Find where the given text appears and provide that cell's center as (x, y) coordinate. 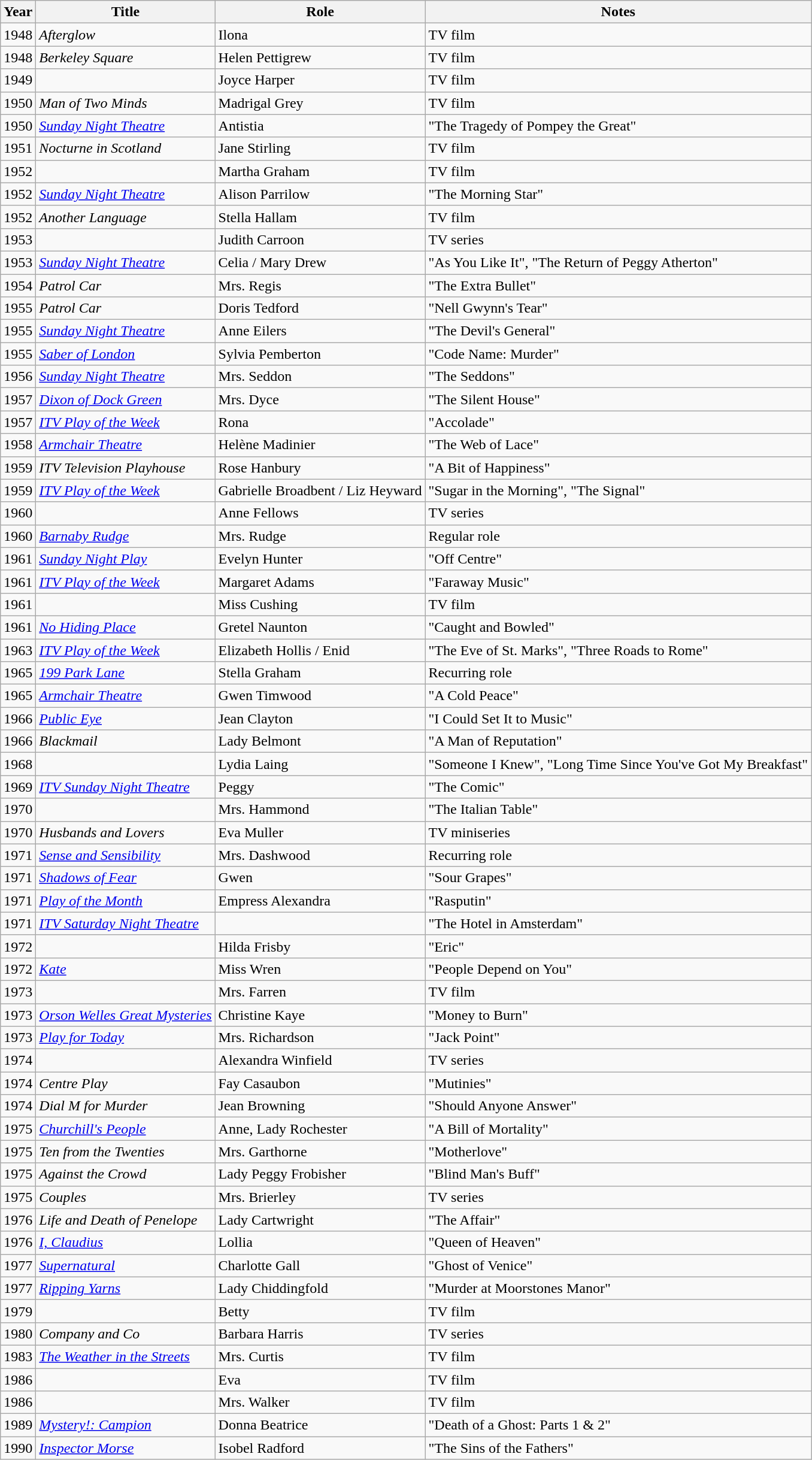
"Murder at Moorstones Manor" (618, 1288)
"Sour Grapes" (618, 878)
Eva (320, 1379)
Hilda Frisby (320, 946)
Kate (126, 969)
Couples (126, 1197)
Afterglow (126, 35)
Lady Chiddingfold (320, 1288)
1968 (18, 764)
1963 (18, 650)
Mrs. Richardson (320, 1038)
"A Bill of Mortality" (618, 1129)
"People Depend on You" (618, 969)
Barbara Harris (320, 1334)
Jane Stirling (320, 149)
"The Sins of the Fathers" (618, 1448)
1980 (18, 1334)
Jean Clayton (320, 719)
Betty (320, 1311)
Husbands and Lovers (126, 832)
Eva Muller (320, 832)
Helen Pettigrew (320, 57)
Mrs. Hammond (320, 810)
Miss Cushing (320, 604)
Celia / Mary Drew (320, 262)
Rona (320, 422)
"Faraway Music" (618, 581)
"Motherlove" (618, 1152)
Company and Co (126, 1334)
Donna Beatrice (320, 1425)
Year (18, 12)
Sylvia Pemberton (320, 354)
Alison Parrilow (320, 194)
Sense and Sensibility (126, 855)
ITV Saturday Night Theatre (126, 923)
Mrs. Garthorne (320, 1152)
ITV Sunday Night Theatre (126, 787)
Jean Browning (320, 1106)
"The Eve of St. Marks", "Three Roads to Rome" (618, 650)
"The Extra Bullet" (618, 286)
"Accolade" (618, 422)
Life and Death of Penelope (126, 1220)
Elizabeth Hollis / Enid (320, 650)
Christine Kaye (320, 1015)
1989 (18, 1425)
Title (126, 12)
Supernatural (126, 1265)
"A Bit of Happiness" (618, 468)
Public Eye (126, 719)
Mrs. Walker (320, 1403)
Peggy (320, 787)
Mrs. Rudge (320, 536)
Churchill's People (126, 1129)
Rose Hanbury (320, 468)
Miss Wren (320, 969)
"A Cold Peace" (618, 696)
Sunday Night Play (126, 559)
1956 (18, 377)
Charlotte Gall (320, 1265)
Mystery!: Campion (126, 1425)
Play of the Month (126, 901)
Mrs. Farren (320, 992)
Regular role (618, 536)
199 Park Lane (126, 673)
Lady Belmont (320, 741)
1951 (18, 149)
Fay Casaubon (320, 1083)
Ten from the Twenties (126, 1152)
Shadows of Fear (126, 878)
Madrigal Grey (320, 103)
Antistia (320, 126)
Orson Welles Great Mysteries (126, 1015)
Gwen Timwood (320, 696)
Blackmail (126, 741)
"The Italian Table" (618, 810)
"Ghost of Venice" (618, 1265)
Anne Eilers (320, 331)
Role (320, 12)
"Someone I Knew", "Long Time Since You've Got My Breakfast" (618, 764)
"Money to Burn" (618, 1015)
Alexandra Winfield (320, 1061)
Barnaby Rudge (126, 536)
Mrs. Curtis (320, 1356)
"Eric" (618, 946)
Evelyn Hunter (320, 559)
"Nell Gwynn's Tear" (618, 308)
Mrs. Seddon (320, 377)
Lady Peggy Frobisher (320, 1174)
1969 (18, 787)
"The Web of Lace" (618, 445)
1949 (18, 80)
"Caught and Bowled" (618, 627)
Mrs. Brierley (320, 1197)
1990 (18, 1448)
"The Silent House" (618, 399)
"The Morning Star" (618, 194)
Mrs. Dyce (320, 399)
"Queen of Heaven" (618, 1243)
"Code Name: Murder" (618, 354)
Gabrielle Broadbent / Liz Heyward (320, 490)
"Rasputin" (618, 901)
Dixon of Dock Green (126, 399)
Doris Tedford (320, 308)
"The Devil's General" (618, 331)
1983 (18, 1356)
"Off Centre" (618, 559)
Mrs. Dashwood (320, 855)
I, Claudius (126, 1243)
Stella Hallam (320, 217)
Judith Carroon (320, 240)
Joyce Harper (320, 80)
The Weather in the Streets (126, 1356)
"Sugar in the Morning", "The Signal" (618, 490)
"The Comic" (618, 787)
"A Man of Reputation" (618, 741)
Isobel Radford (320, 1448)
"Blind Man's Buff" (618, 1174)
1958 (18, 445)
"The Affair" (618, 1220)
Helène Madinier (320, 445)
Lady Cartwright (320, 1220)
Mrs. Regis (320, 286)
1954 (18, 286)
Against the Crowd (126, 1174)
"Jack Point" (618, 1038)
Anne, Lady Rochester (320, 1129)
Margaret Adams (320, 581)
"Mutinies" (618, 1083)
Nocturne in Scotland (126, 149)
"The Tragedy of Pompey the Great" (618, 126)
Gwen (320, 878)
Inspector Morse (126, 1448)
"I Could Set It to Music" (618, 719)
Ilona (320, 35)
Notes (618, 12)
TV miniseries (618, 832)
Stella Graham (320, 673)
1979 (18, 1311)
Centre Play (126, 1083)
"The Seddons" (618, 377)
Another Language (126, 217)
Martha Graham (320, 171)
"As You Like It", "The Return of Peggy Atherton" (618, 262)
Lollia (320, 1243)
Saber of London (126, 354)
Lydia Laing (320, 764)
Gretel Naunton (320, 627)
Dial M for Murder (126, 1106)
"The Hotel in Amsterdam" (618, 923)
Ripping Yarns (126, 1288)
No Hiding Place (126, 627)
"Should Anyone Answer" (618, 1106)
"Death of a Ghost: Parts 1 & 2" (618, 1425)
Empress Alexandra (320, 901)
Anne Fellows (320, 513)
Berkeley Square (126, 57)
Play for Today (126, 1038)
Man of Two Minds (126, 103)
ITV Television Playhouse (126, 468)
